For the text-containing cell, return its midpoint in (X, Y) coordinate format. 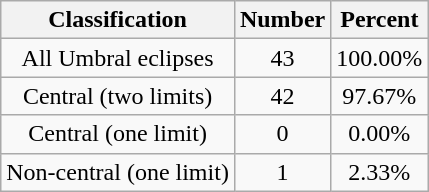
Non-central (one limit) (118, 172)
Percent (380, 20)
0.00% (380, 134)
43 (282, 58)
Central (one limit) (118, 134)
100.00% (380, 58)
0 (282, 134)
Central (two limits) (118, 96)
2.33% (380, 172)
Number (282, 20)
Classification (118, 20)
97.67% (380, 96)
42 (282, 96)
1 (282, 172)
All Umbral eclipses (118, 58)
